Locate the cell with the specified text and output its (X, Y) center coordinate. 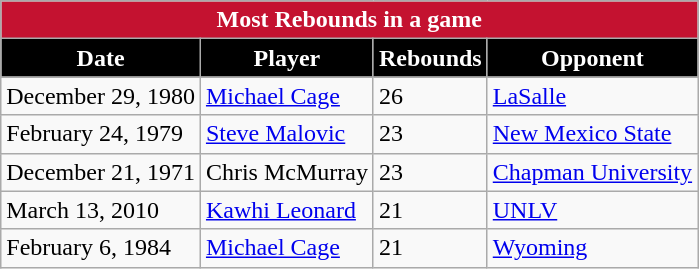
Player (286, 58)
Wyoming (592, 248)
February 24, 1979 (101, 134)
Chris McMurray (286, 172)
UNLV (592, 210)
Opponent (592, 58)
26 (430, 96)
Chapman University (592, 172)
December 21, 1971 (101, 172)
Kawhi Leonard (286, 210)
March 13, 2010 (101, 210)
Rebounds (430, 58)
Most Rebounds in a game (350, 20)
February 6, 1984 (101, 248)
Date (101, 58)
Steve Malovic (286, 134)
LaSalle (592, 96)
New Mexico State (592, 134)
December 29, 1980 (101, 96)
